Return [X, Y] of the center of cell containing provided text 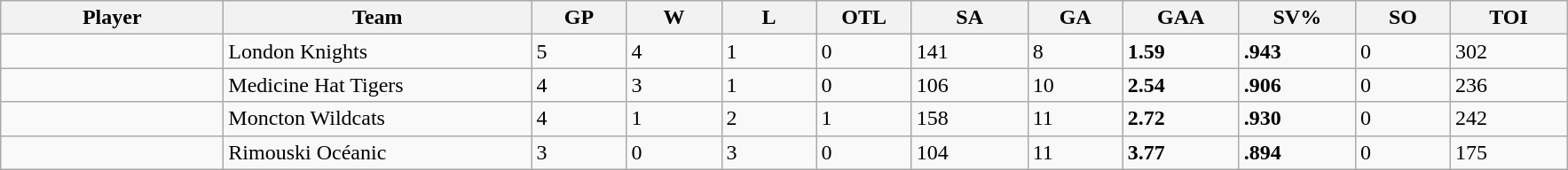
2.54 [1180, 85]
SA [969, 18]
OTL [864, 18]
W [674, 18]
242 [1509, 119]
.930 [1297, 119]
1.59 [1180, 51]
3.77 [1180, 152]
L [768, 18]
8 [1076, 51]
158 [969, 119]
TOI [1509, 18]
.894 [1297, 152]
175 [1509, 152]
2.72 [1180, 119]
106 [969, 85]
236 [1509, 85]
Player [112, 18]
Medicine Hat Tigers [378, 85]
5 [579, 51]
GAA [1180, 18]
Moncton Wildcats [378, 119]
GA [1076, 18]
104 [969, 152]
SO [1402, 18]
.906 [1297, 85]
GP [579, 18]
Rimouski Océanic [378, 152]
London Knights [378, 51]
302 [1509, 51]
141 [969, 51]
Team [378, 18]
SV% [1297, 18]
10 [1076, 85]
2 [768, 119]
.943 [1297, 51]
